Extract the [X, Y] coordinate from the center of the cell holding the provided text.  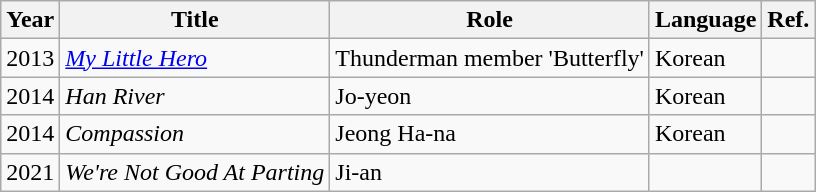
Han River [195, 96]
Compassion [195, 134]
Role [490, 20]
Ref. [788, 20]
Year [30, 20]
2021 [30, 172]
Language [705, 20]
Ji-an [490, 172]
2013 [30, 58]
Jeong Ha-na [490, 134]
We're Not Good At Parting [195, 172]
Jo-yeon [490, 96]
My Little Hero [195, 58]
Thunderman member 'Butterfly' [490, 58]
Title [195, 20]
